Extract the [X, Y] coordinate from the center of the cell holding the provided text.  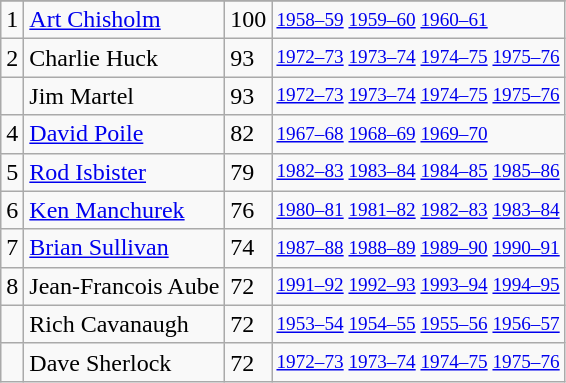
1967–68 1968–69 1969–70 [418, 134]
Jim Martel [124, 96]
1987–88 1988–89 1989–90 1990–91 [418, 248]
1991–92 1992–93 1993–94 1994–95 [418, 286]
David Poile [124, 134]
Art Chisholm [124, 20]
2 [12, 58]
1980–81 1981–82 1982–83 1983–84 [418, 210]
Jean-Francois Aube [124, 286]
74 [248, 248]
5 [12, 172]
76 [248, 210]
8 [12, 286]
1953–54 1954–55 1955–56 1956–57 [418, 324]
100 [248, 20]
1 [12, 20]
79 [248, 172]
Brian Sullivan [124, 248]
1958–59 1959–60 1960–61 [418, 20]
4 [12, 134]
Charlie Huck [124, 58]
Rich Cavanaugh [124, 324]
Ken Manchurek [124, 210]
7 [12, 248]
82 [248, 134]
Rod Isbister [124, 172]
1982–83 1983–84 1984–85 1985–86 [418, 172]
6 [12, 210]
Dave Sherlock [124, 362]
